Scan for the cell matching the given text and deliver its [X, Y] coordinate at center. 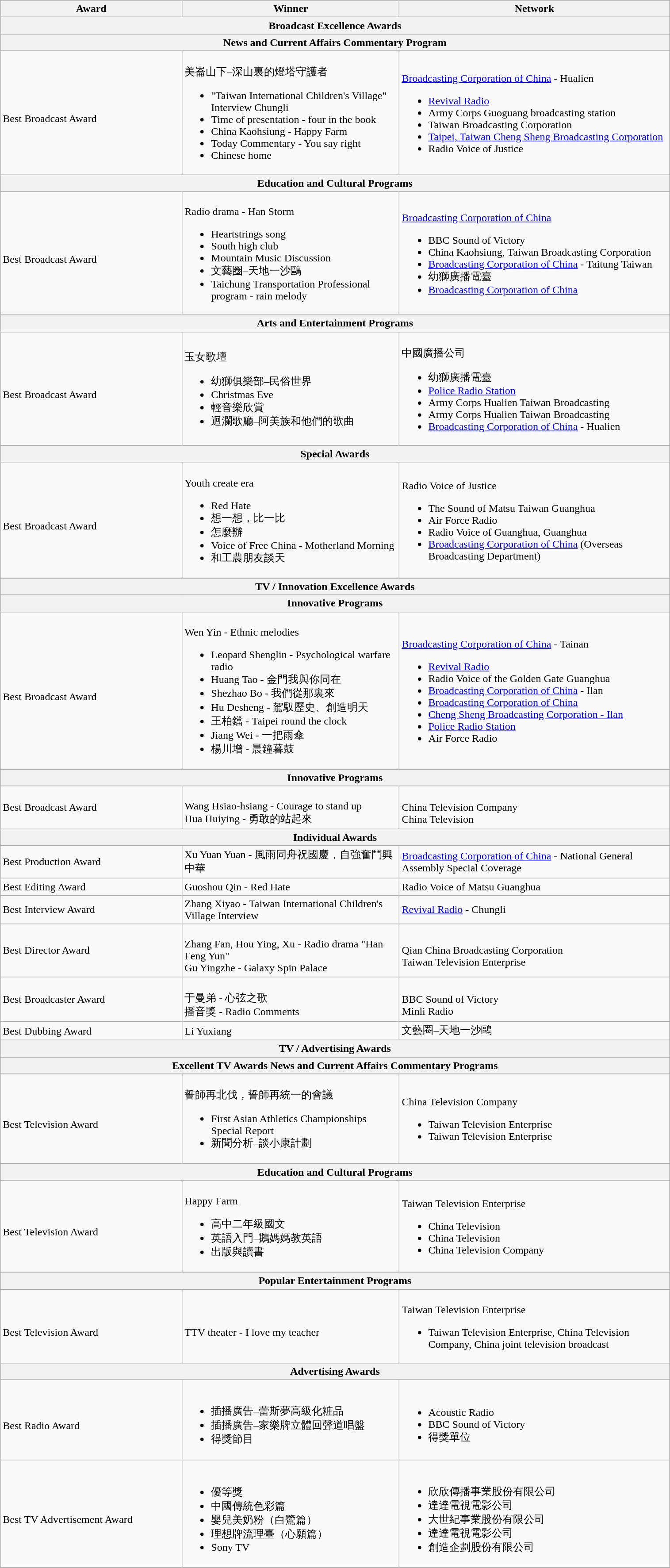
Happy Farm高中二年級國文英語入門–鵝媽媽教英語出版與讀書 [291, 1227]
Li Yuxiang [291, 1031]
Best Radio Award [91, 1420]
Best Broadcaster Award [91, 999]
玉女歌壇幼獅俱樂部–民俗世界Christmas Eve輕音樂欣賞迴瀾歌廳–阿美族和他們的歌曲 [291, 388]
Taiwan Television EnterpriseChina TelevisionChina TelevisionChina Television Company [534, 1227]
Best Production Award [91, 862]
China Television Company China Television [534, 808]
優等獎中國傳統色彩篇嬰兒美奶粉（白鷺篇）理想牌流理臺（心願篇）Sony TV [291, 1514]
Winner [291, 9]
BBC Sound of Victory Minli Radio [534, 999]
Wang Hsiao-hsiang - Courage to stand up Hua Huiying - 勇敢的站起來 [291, 808]
Youth create eraRed Hate想一想，比一比怎麼辦Voice of Free China - Motherland Morning和工農朋友談天 [291, 520]
Acoustic RadioBBC Sound of Victory得獎單位 [534, 1420]
插播廣告–蕾斯夢高級化粧品插播廣告–家樂牌立體回聲道唱盤得獎節目 [291, 1420]
文藝圈–天地一沙鷗 [534, 1031]
Radio Voice of Matsu Guanghua [534, 887]
Best Interview Award [91, 909]
Award [91, 9]
Zhang Fan, Hou Ying, Xu - Radio drama "Han Feng Yun" Gu Yingzhe - Galaxy Spin Palace [291, 950]
Advertising Awards [335, 1372]
Xu Yuan Yuan - 風雨同舟祝國慶，自強奮鬥興中華 [291, 862]
China Television CompanyTaiwan Television EnterpriseTaiwan Television Enterprise [534, 1119]
News and Current Affairs Commentary Program [335, 42]
Revival Radio - Chungli [534, 909]
Excellent TV Awards News and Current Affairs Commentary Programs [335, 1066]
Best Editing Award [91, 887]
TTV theater - I love my teacher [291, 1326]
Arts and Entertainment Programs [335, 323]
Best Dubbing Award [91, 1031]
Broadcasting Corporation of China - National General Assembly Special Coverage [534, 862]
Qian China Broadcasting Corporation Taiwan Television Enterprise [534, 950]
Special Awards [335, 454]
欣欣傳播事業股份有限公司達達電視電影公司大世紀事業股份有限公司達達電視電影公司創造企劃股份有限公司 [534, 1514]
Individual Awards [335, 837]
Network [534, 9]
Broadcast Excellence Awards [335, 26]
Best Director Award [91, 950]
Radio drama - Han StormHeartstrings songSouth high clubMountain Music Discussion文藝圈–天地一沙鷗Taichung Transportation Professional program - rain melody [291, 253]
TV / Advertising Awards [335, 1049]
Taiwan Television EnterpriseTaiwan Television Enterprise, China Television Company, China joint television broadcast [534, 1326]
Popular Entertainment Programs [335, 1280]
于曼弟 - 心弦之歌 播音獎 - Radio Comments [291, 999]
TV / Innovation Excellence Awards [335, 587]
Guoshou Qin - Red Hate [291, 887]
誓師再北伐，誓師再統一的會議First Asian Athletics Championships Special Report新聞分析–談小康計劃 [291, 1119]
Best TV Advertisement Award [91, 1514]
Zhang Xiyao - Taiwan International Children's Village Interview [291, 909]
